Detect which cell encompasses the target text, then output its (x, y) center coordinate. 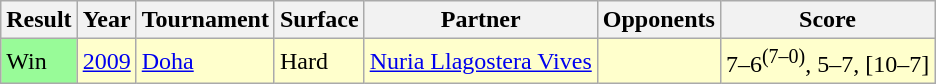
Surface (319, 20)
Nuria Llagostera Vives (480, 62)
Year (106, 20)
Doha (205, 62)
2009 (106, 62)
Result (39, 20)
Tournament (205, 20)
Opponents (658, 20)
Score (827, 20)
7–6(7–0), 5–7, [10–7] (827, 62)
Win (39, 62)
Hard (319, 62)
Partner (480, 20)
